From the cell containing the given text, extract its center point as [x, y] coordinate. 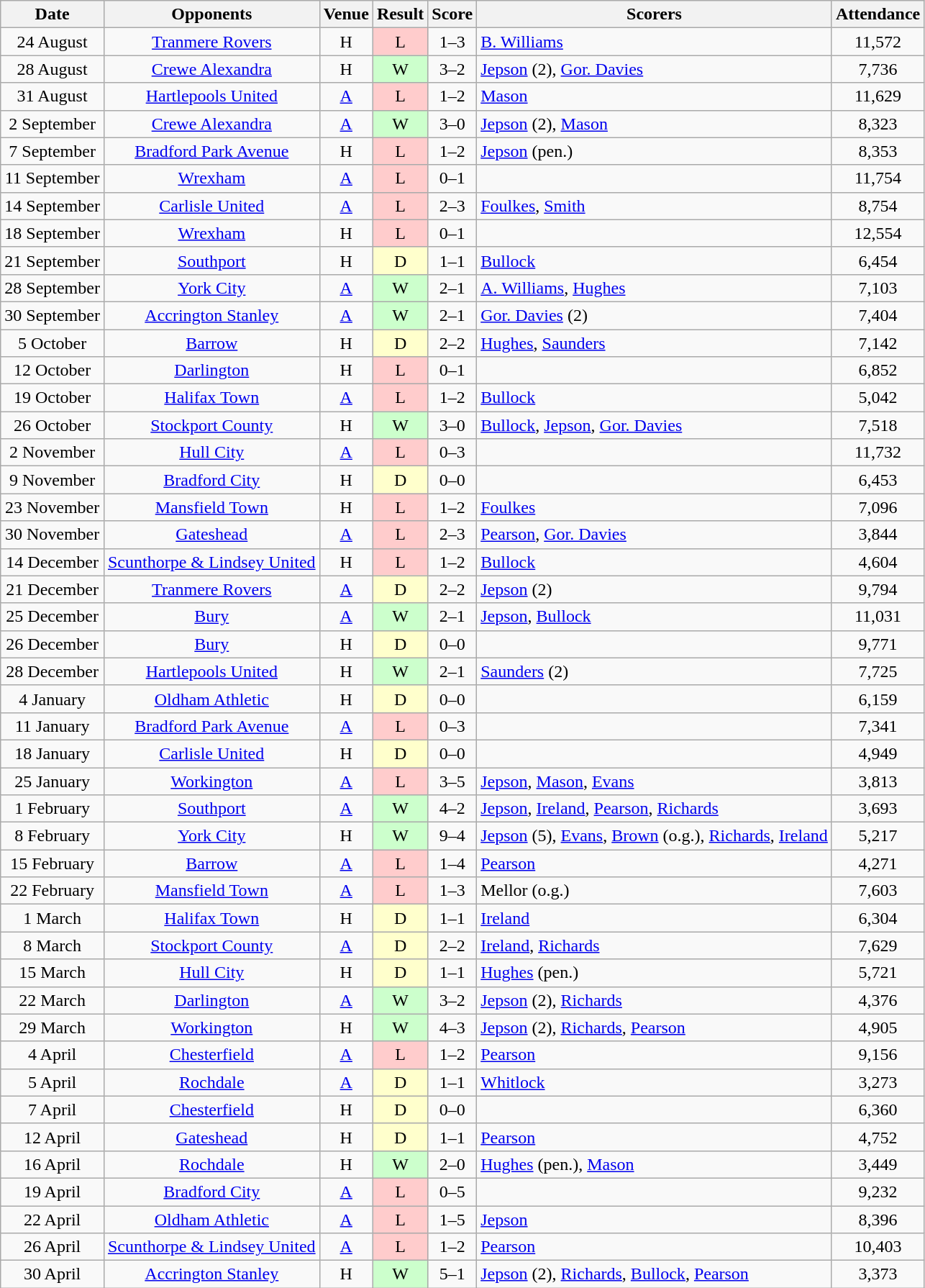
11,572 [878, 42]
Jepson (2), Richards [655, 1000]
Ireland, Richards [655, 945]
Venue [346, 14]
5 April [53, 1082]
Hughes, Saunders [655, 343]
30 April [53, 1274]
19 April [53, 1192]
8,754 [878, 206]
6,454 [878, 260]
4,752 [878, 1137]
26 October [53, 425]
1 February [53, 809]
2 September [53, 124]
5,217 [878, 836]
26 December [53, 644]
9,232 [878, 1192]
7,725 [878, 671]
7,629 [878, 945]
7,518 [878, 425]
B. Williams [655, 42]
6,304 [878, 918]
7,736 [878, 69]
6,453 [878, 480]
Jepson (5), Evans, Brown (o.g.), Richards, Ireland [655, 836]
11,754 [878, 178]
1–5 [452, 1220]
28 September [53, 288]
7,142 [878, 343]
8,323 [878, 124]
4,604 [878, 562]
3,449 [878, 1164]
7 April [53, 1110]
Bullock, Jepson, Gor. Davies [655, 425]
29 March [53, 1028]
8 March [53, 945]
0–5 [452, 1192]
16 April [53, 1164]
23 November [53, 507]
25 December [53, 617]
9 November [53, 480]
4–3 [452, 1028]
22 March [53, 1000]
8,353 [878, 151]
11,732 [878, 453]
2 November [53, 453]
7,341 [878, 726]
2–0 [452, 1164]
6,159 [878, 699]
Opponents [211, 14]
26 April [53, 1247]
Whitlock [655, 1082]
Jepson (2), Mason [655, 124]
Mellor (o.g.) [655, 891]
18 January [53, 753]
8 February [53, 836]
Jepson [655, 1220]
9,156 [878, 1055]
Jepson (2), Gor. Davies [655, 69]
4,905 [878, 1028]
11,031 [878, 617]
Foulkes [655, 507]
4 April [53, 1055]
Jepson (2), Richards, Pearson [655, 1028]
11 September [53, 178]
9,794 [878, 589]
Mason [655, 96]
31 August [53, 96]
3,693 [878, 809]
3,373 [878, 1274]
19 October [53, 398]
1 March [53, 918]
Pearson, Gor. Davies [655, 535]
15 March [53, 973]
11 January [53, 726]
7,603 [878, 891]
Date [53, 14]
Saunders (2) [655, 671]
14 September [53, 206]
Jepson (pen.) [655, 151]
3,273 [878, 1082]
7,096 [878, 507]
28 August [53, 69]
22 April [53, 1220]
12 April [53, 1137]
4,949 [878, 753]
Scorers [655, 14]
Jepson, Bullock [655, 617]
12,554 [878, 233]
1–4 [452, 863]
28 December [53, 671]
Hughes (pen.) [655, 973]
30 September [53, 315]
25 January [53, 781]
Foulkes, Smith [655, 206]
Ireland [655, 918]
5–1 [452, 1274]
8,396 [878, 1220]
15 February [53, 863]
4,271 [878, 863]
Jepson (2) [655, 589]
3–5 [452, 781]
Jepson, Ireland, Pearson, Richards [655, 809]
22 February [53, 891]
5 October [53, 343]
4 January [53, 699]
3,844 [878, 535]
6,852 [878, 371]
4–2 [452, 809]
9–4 [452, 836]
24 August [53, 42]
21 December [53, 589]
5,721 [878, 973]
3,813 [878, 781]
Attendance [878, 14]
7,404 [878, 315]
4,376 [878, 1000]
5,042 [878, 398]
18 September [53, 233]
12 October [53, 371]
14 December [53, 562]
Result [400, 14]
A. Williams, Hughes [655, 288]
Jepson, Mason, Evans [655, 781]
7,103 [878, 288]
Jepson (2), Richards, Bullock, Pearson [655, 1274]
7 September [53, 151]
10,403 [878, 1247]
Score [452, 14]
11,629 [878, 96]
6,360 [878, 1110]
21 September [53, 260]
Hughes (pen.), Mason [655, 1164]
Gor. Davies (2) [655, 315]
9,771 [878, 644]
30 November [53, 535]
